Output the (X, Y) coordinate of the center of the cell containing the given text.  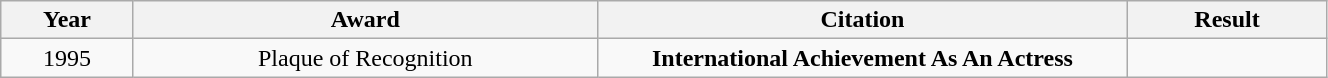
Result (1228, 20)
Citation (862, 20)
Plaque of Recognition (365, 58)
1995 (68, 58)
Award (365, 20)
Year (68, 20)
International Achievement As An Actress (862, 58)
